Return (X, Y) of the center of cell containing provided text 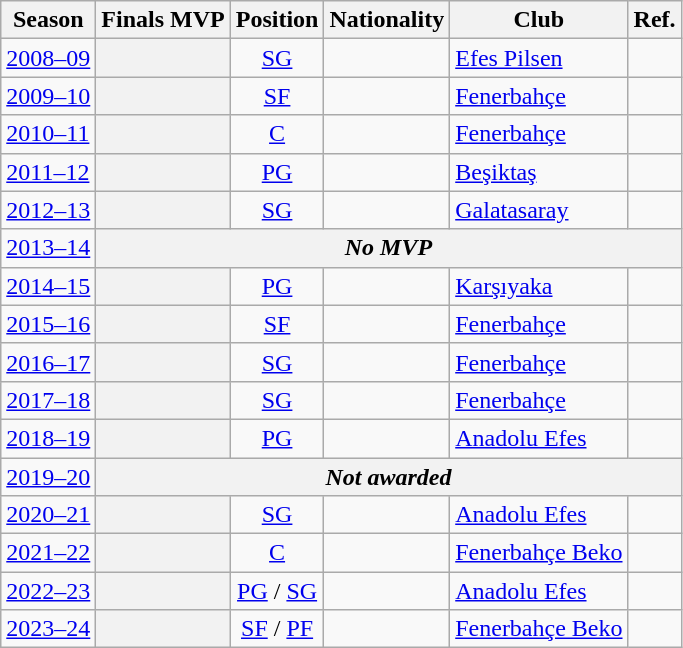
Galatasaray (539, 210)
Not awarded (388, 477)
2018–19 (48, 438)
Ref. (654, 20)
2008–09 (48, 58)
2012–13 (48, 210)
SF / PF (277, 629)
2020–21 (48, 515)
2017–18 (48, 400)
2016–17 (48, 362)
No MVP (388, 248)
Club (539, 20)
2011–12 (48, 172)
Finals MVP (163, 20)
2013–14 (48, 248)
Season (48, 20)
2009–10 (48, 96)
Position (277, 20)
Karşıyaka (539, 286)
Efes Pilsen (539, 58)
2022–23 (48, 591)
2023–24 (48, 629)
2010–11 (48, 134)
2015–16 (48, 324)
PG / SG (277, 591)
Beşiktaş (539, 172)
Nationality (387, 20)
2021–22 (48, 553)
2014–15 (48, 286)
2019–20 (48, 477)
